For the text-containing cell, return its midpoint in [x, y] coordinate format. 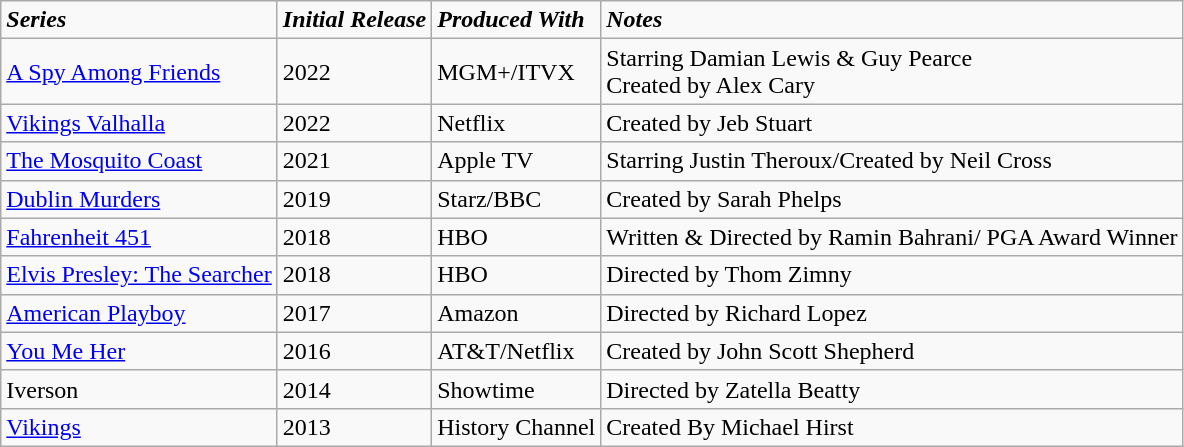
2013 [354, 427]
A Spy Among Friends [140, 72]
Iverson [140, 389]
Directed by Zatella Beatty [892, 389]
AT&T/Netflix [516, 351]
Directed by Richard Lopez [892, 313]
Series [140, 20]
You Me Her [140, 351]
Starz/BBC [516, 199]
Dublin Murders [140, 199]
Initial Release [354, 20]
American Playboy [140, 313]
Notes [892, 20]
History Channel [516, 427]
2019 [354, 199]
Netflix [516, 123]
Showtime [516, 389]
Produced With [516, 20]
Vikings [140, 427]
Directed by Thom Zimny [892, 275]
Created By Michael Hirst [892, 427]
2014 [354, 389]
Elvis Presley: The Searcher [140, 275]
Created by Sarah Phelps [892, 199]
The Mosquito Coast [140, 161]
Fahrenheit 451 [140, 237]
2021 [354, 161]
2016 [354, 351]
Apple TV [516, 161]
MGM+/ITVX [516, 72]
2017 [354, 313]
Amazon [516, 313]
Vikings Valhalla [140, 123]
Starring Damian Lewis & Guy PearceCreated by Alex Cary [892, 72]
Starring Justin Theroux/Created by Neil Cross [892, 161]
Written & Directed by Ramin Bahrani/ PGA Award Winner [892, 237]
Created by John Scott Shepherd [892, 351]
Created by Jeb Stuart [892, 123]
